Determine the (x, y) coordinate at the center of the cell enclosing the given text.  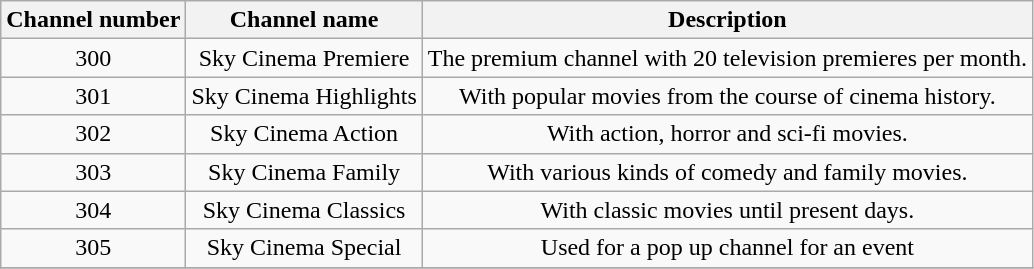
The premium channel with 20 television premieres per month. (727, 58)
Sky Cinema Action (304, 134)
Description (727, 20)
Sky Cinema Premiere (304, 58)
301 (94, 96)
303 (94, 172)
Sky Cinema Special (304, 248)
Channel name (304, 20)
300 (94, 58)
With classic movies until present days. (727, 210)
Channel number (94, 20)
305 (94, 248)
With popular movies from the course of cinema history. (727, 96)
302 (94, 134)
Used for a pop up channel for an event (727, 248)
Sky Cinema Classics (304, 210)
With various kinds of comedy and family movies. (727, 172)
304 (94, 210)
Sky Cinema Family (304, 172)
Sky Cinema Highlights (304, 96)
With action, horror and sci-fi movies. (727, 134)
